Find where the given text appears and provide that cell's center as (x, y) coordinate. 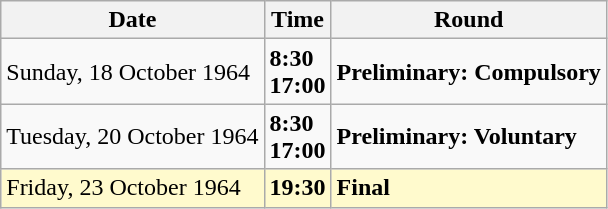
Sunday, 18 October 1964 (132, 72)
Preliminary: Compulsory (468, 72)
Tuesday, 20 October 1964 (132, 136)
Friday, 23 October 1964 (132, 188)
Round (468, 20)
19:30 (298, 188)
Time (298, 20)
Final (468, 188)
Preliminary: Voluntary (468, 136)
Date (132, 20)
